For the text-containing cell, return its midpoint in [x, y] coordinate format. 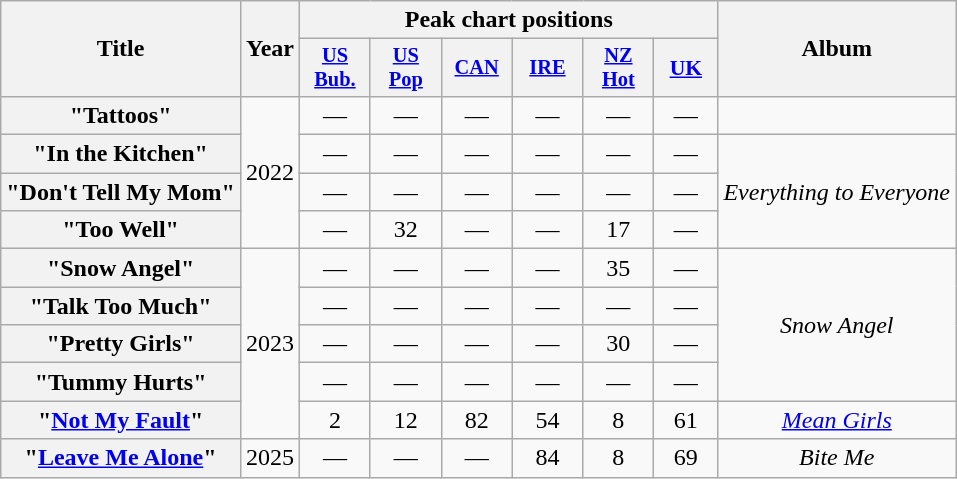
Bite Me [837, 458]
Mean Girls [837, 420]
"Leave Me Alone" [121, 458]
30 [618, 344]
12 [406, 420]
Album [837, 49]
Peak chart positions [509, 20]
2025 [270, 458]
"Tattoos" [121, 115]
"Snow Angel" [121, 268]
NZHot [618, 68]
17 [618, 230]
82 [476, 420]
2022 [270, 172]
IRE [548, 68]
61 [686, 420]
84 [548, 458]
"Talk Too Much" [121, 306]
"Pretty Girls" [121, 344]
"Tummy Hurts" [121, 382]
35 [618, 268]
USPop [406, 68]
"In the Kitchen" [121, 154]
Snow Angel [837, 325]
"Not My Fault" [121, 420]
Title [121, 49]
2023 [270, 344]
"Don't Tell My Mom" [121, 192]
UK [686, 68]
Everything to Everyone [837, 192]
32 [406, 230]
2 [336, 420]
CAN [476, 68]
69 [686, 458]
USBub. [336, 68]
Year [270, 49]
54 [548, 420]
"Too Well" [121, 230]
